Scan for the cell matching the given text and deliver its [X, Y] coordinate at center. 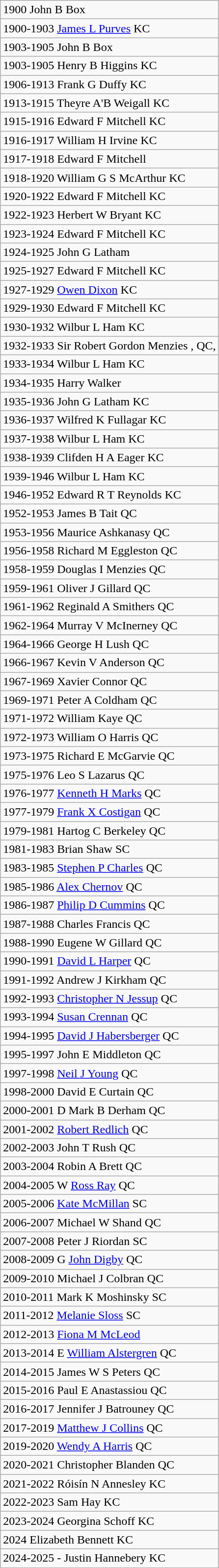
2015-2016 Paul E Anastassiou QC [109, 1390]
1952-1953 James B Tait QC [109, 513]
2022-2023 Sam Hay KC [109, 1502]
1977-1979 Frank X Costigan QC [109, 812]
1971-1972 William Kaye QC [109, 719]
1939-1946 Wilbur L Ham KC [109, 476]
1916-1917 William H Irvine KC [109, 140]
1930-1932 Wilbur L Ham KC [109, 327]
1975-1976 Leo S Lazarus QC [109, 774]
1976-1977 Kenneth H Marks QC [109, 793]
1922-1923 Herbert W Bryant KC [109, 215]
2013-2014 E William Alstergren QC [109, 1353]
1979-1981 Hartog C Berkeley QC [109, 831]
1925-1927 Edward F Mitchell KC [109, 271]
1956-1958 Richard M Eggleston QC [109, 551]
2003-2004 Robin A Brett QC [109, 1167]
1988-1990 Eugene W Gillard QC [109, 943]
1972-1973 William O Harris QC [109, 737]
2005-2006 Kate McMillan SC [109, 1204]
2011-2012 Melanie Sloss SC [109, 1316]
1920-1922 Edward F Mitchell KC [109, 196]
1927-1929 Owen Dixon KC [109, 290]
2019-2020 Wendy A Harris QC [109, 1446]
2017-2019 Matthew J Collins QC [109, 1428]
1997-1998 Neil J Young QC [109, 1073]
1973-1975 Richard E McGarvie QC [109, 756]
1995-1997 John E Middleton QC [109, 1054]
1900 John B Box [109, 10]
1935-1936 John G Latham KC [109, 401]
2004-2005 W Ross Ray QC [109, 1185]
1917-1918 Edward F Mitchell [109, 159]
1981-1983 Brian Shaw SC [109, 849]
2009-2010 Michael J Colbran QC [109, 1278]
1933-1934 Wilbur L Ham KC [109, 364]
1938-1939 Clifden H A Eager KC [109, 457]
1937-1938 Wilbur L Ham KC [109, 439]
1986-1987 Philip D Cummins QC [109, 905]
2023-2024 Georgina Schoff KC [109, 1521]
1994-1995 David J Habersberger QC [109, 1036]
1993-1994 Susan Crennan QC [109, 1017]
1992-1993 Christopher N Jessup QC [109, 998]
1958-1959 Douglas I Menzies QC [109, 570]
1903-1905 John B Box [109, 47]
1983-1985 Stephen P Charles QC [109, 868]
1946-1952 Edward R T Reynolds KC [109, 495]
1964-1966 George H Lush QC [109, 644]
1900-1903 James L Purves KC [109, 28]
2010-2011 Mark K Moshinsky SC [109, 1297]
2024 Elizabeth Bennett KC [109, 1540]
2007-2008 Peter J Riordan SC [109, 1241]
1924-1925 John G Latham [109, 252]
2002-2003 John T Rush QC [109, 1148]
1998-2000 David E Curtain QC [109, 1092]
1932-1933 Sir Robert Gordon Menzies , QC, [109, 346]
1936-1937 Wilfred K Fullagar KC [109, 420]
2012-2013 Fiona M McLeod [109, 1334]
1913-1915 Theyre A'B Weigall KC [109, 103]
2024-2025 - Justin Hannebery KC [109, 1558]
1923-1924 Edward F Mitchell KC [109, 234]
1990-1991 David L Harper QC [109, 961]
2020-2021 Christopher Blanden QC [109, 1465]
1967-1969 Xavier Connor QC [109, 681]
2021-2022 Róisín N Annesley KC [109, 1484]
2006-2007 Michael W Shand QC [109, 1222]
2014-2015 James W S Peters QC [109, 1371]
1915-1916 Edward F Mitchell KC [109, 122]
1987-1988 Charles Francis QC [109, 924]
1929-1930 Edward F Mitchell KC [109, 308]
1918-1920 William G S McArthur KC [109, 177]
1961-1962 Reginald A Smithers QC [109, 607]
1903-1905 Henry B Higgins KC [109, 66]
1934-1935 Harry Walker [109, 383]
1985-1986 Alex Chernov QC [109, 887]
1906-1913 Frank G Duffy KC [109, 84]
2008-2009 G John Digby QC [109, 1260]
1991-1992 Andrew J Kirkham QC [109, 980]
2001-2002 Robert Redlich QC [109, 1129]
2016-2017 Jennifer J Batrouney QC [109, 1409]
1969-1971 Peter A Coldham QC [109, 700]
1966-1967 Kevin V Anderson QC [109, 663]
2000-2001 D Mark B Derham QC [109, 1110]
1959-1961 Oliver J Gillard QC [109, 588]
1962-1964 Murray V McInerney QC [109, 625]
1953-1956 Maurice Ashkanasy QC [109, 532]
